For the text-containing cell, return its midpoint in [X, Y] coordinate format. 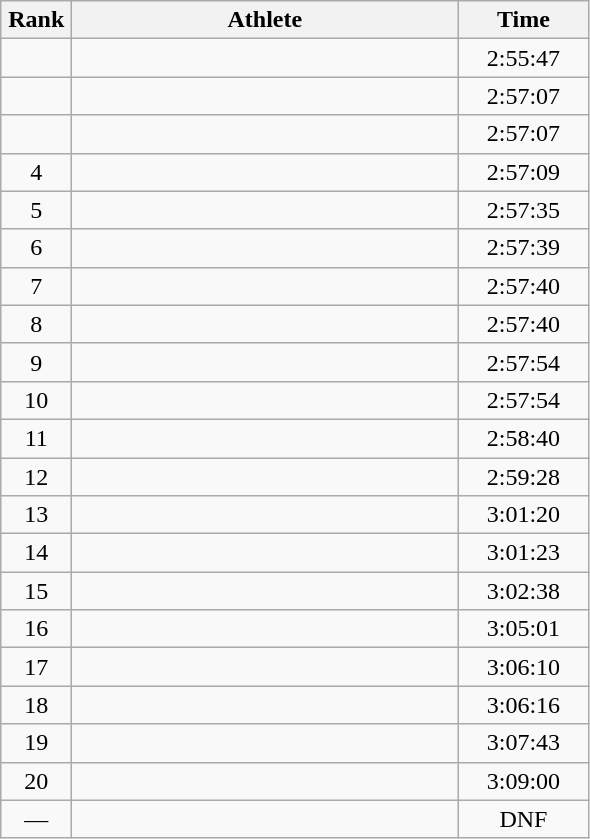
2:59:28 [524, 477]
2:57:35 [524, 210]
9 [36, 362]
Rank [36, 20]
15 [36, 591]
11 [36, 438]
3:09:00 [524, 781]
2:57:39 [524, 248]
Athlete [265, 20]
3:05:01 [524, 629]
5 [36, 210]
3:06:16 [524, 705]
13 [36, 515]
3:06:10 [524, 667]
8 [36, 324]
2:57:09 [524, 172]
3:07:43 [524, 743]
20 [36, 781]
DNF [524, 819]
7 [36, 286]
16 [36, 629]
3:01:20 [524, 515]
— [36, 819]
17 [36, 667]
14 [36, 553]
12 [36, 477]
6 [36, 248]
2:58:40 [524, 438]
2:55:47 [524, 58]
Time [524, 20]
10 [36, 400]
3:02:38 [524, 591]
3:01:23 [524, 553]
18 [36, 705]
4 [36, 172]
19 [36, 743]
